Determine the (X, Y) coordinate at the center of the cell enclosing the given text.  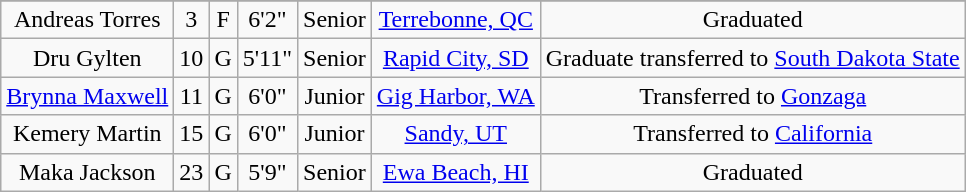
6'2" (267, 20)
Dru Gylten (88, 58)
23 (192, 172)
5'9" (267, 172)
Rapid City, SD (456, 58)
Sandy, UT (456, 134)
Maka Jackson (88, 172)
F (223, 20)
Graduate transferred to South Dakota State (752, 58)
Transferred to Gonzaga (752, 96)
3 (192, 20)
Kemery Martin (88, 134)
5'11" (267, 58)
Gig Harbor, WA (456, 96)
Brynna Maxwell (88, 96)
Terrebonne, QC (456, 20)
15 (192, 134)
Andreas Torres (88, 20)
Ewa Beach, HI (456, 172)
10 (192, 58)
Transferred to California (752, 134)
11 (192, 96)
